Capture the cell that displays the provided text and extract its [X, Y] central coordinate. 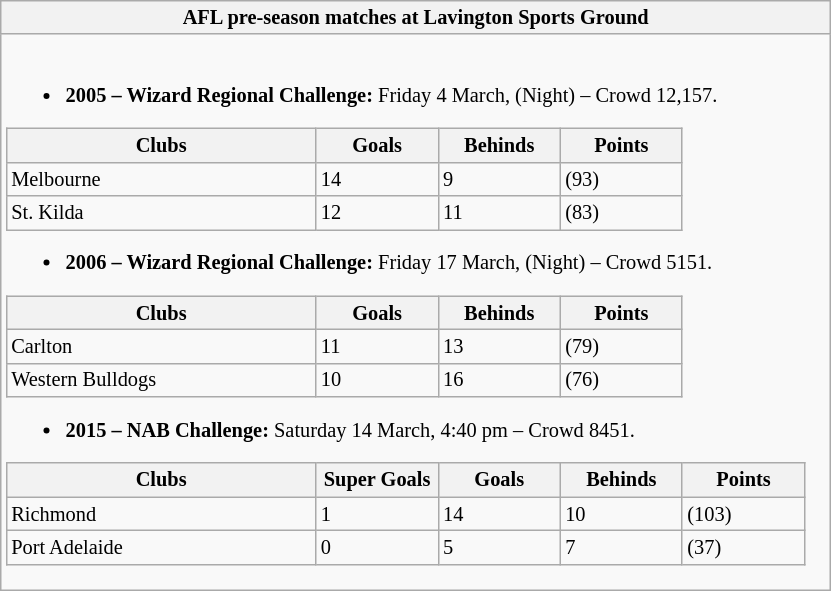
13 [499, 346]
(79) [621, 346]
(37) [743, 547]
(93) [621, 179]
(76) [621, 380]
Carlton [161, 346]
Melbourne [161, 179]
(103) [743, 514]
7 [621, 547]
5 [499, 547]
16 [499, 380]
12 [377, 213]
Port Adelaide [161, 547]
Super Goals [377, 480]
Richmond [161, 514]
9 [499, 179]
(83) [621, 213]
AFL pre-season matches at Lavington Sports Ground [416, 17]
Western Bulldogs [161, 380]
1 [377, 514]
St. Kilda [161, 213]
0 [377, 547]
